Determine the (X, Y) coordinate at the center of the cell enclosing the given text.  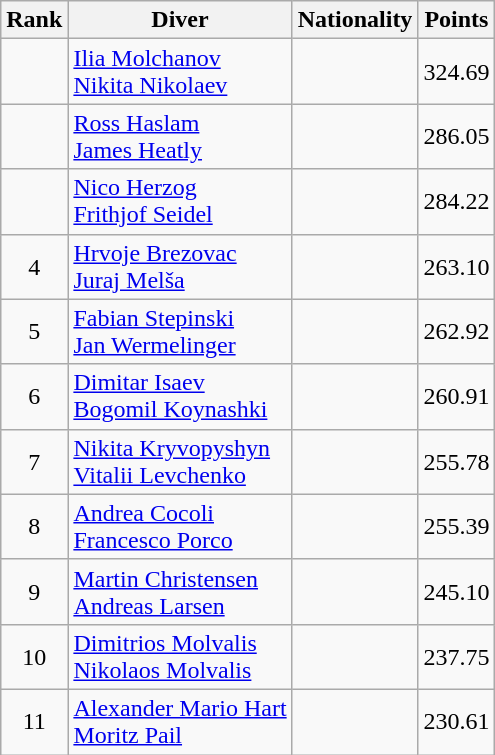
6 (34, 396)
262.92 (456, 332)
263.10 (456, 266)
237.75 (456, 656)
Dimitar IsaevBogomil Koynashki (180, 396)
Fabian StepinskiJan Wermelinger (180, 332)
245.10 (456, 592)
255.78 (456, 462)
Nikita KryvopyshynVitalii Levchenko (180, 462)
Nationality (355, 20)
5 (34, 332)
Ross HaslamJames Heatly (180, 136)
Hrvoje BrezovacJuraj Melša (180, 266)
Nico HerzogFrithjof Seidel (180, 202)
Points (456, 20)
Ilia MolchanovNikita Nikolaev (180, 72)
Dimitrios MolvalisNikolaos Molvalis (180, 656)
4 (34, 266)
Martin ChristensenAndreas Larsen (180, 592)
Alexander Mario HartMoritz Pail (180, 722)
260.91 (456, 396)
9 (34, 592)
324.69 (456, 72)
7 (34, 462)
284.22 (456, 202)
255.39 (456, 526)
286.05 (456, 136)
Andrea CocoliFrancesco Porco (180, 526)
11 (34, 722)
10 (34, 656)
Diver (180, 20)
230.61 (456, 722)
Rank (34, 20)
8 (34, 526)
